Return [X, Y] of the center of cell containing provided text 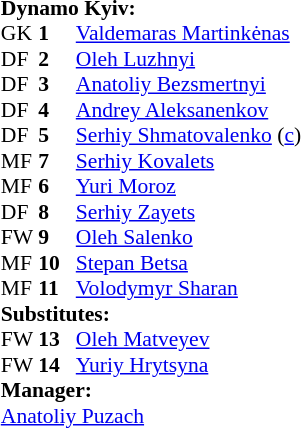
4 [57, 110]
8 [57, 212]
GK [20, 33]
Oleh Luzhnyi [188, 59]
5 [57, 135]
14 [57, 365]
Yuriy Hrytsyna [188, 365]
Manager: [151, 391]
Oleh Matveyev [188, 339]
Serhiy Zayets [188, 212]
Volodymyr Sharan [188, 289]
3 [57, 85]
Oleh Salenko [188, 237]
Substitutes: [151, 314]
Valdemaras Martinkėnas [188, 33]
10 [57, 263]
Andrey Aleksanenkov [188, 110]
11 [57, 289]
Serhiy Shmatovalenko (c) [188, 135]
7 [57, 161]
2 [57, 59]
13 [57, 339]
Anatoliy Bezsmertnyi [188, 85]
Serhiy Kovalets [188, 161]
6 [57, 187]
Stepan Betsa [188, 263]
1 [57, 33]
Yuri Moroz [188, 187]
9 [57, 237]
